Scan for the cell matching the given text and deliver its [X, Y] coordinate at center. 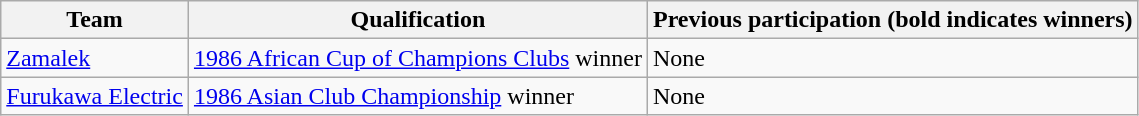
Furukawa Electric [95, 96]
Previous participation (bold indicates winners) [892, 20]
Zamalek [95, 58]
Qualification [418, 20]
1986 Asian Club Championship winner [418, 96]
Team [95, 20]
1986 African Cup of Champions Clubs winner [418, 58]
